Capture the cell that displays the provided text and extract its (x, y) central coordinate. 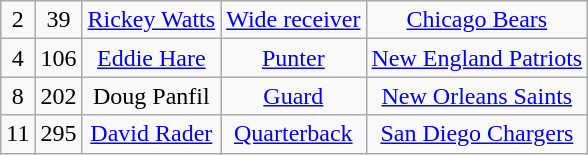
Rickey Watts (152, 20)
Eddie Hare (152, 58)
David Rader (152, 134)
11 (18, 134)
4 (18, 58)
39 (58, 20)
295 (58, 134)
New England Patriots (477, 58)
Doug Panfil (152, 96)
San Diego Chargers (477, 134)
8 (18, 96)
106 (58, 58)
Wide receiver (294, 20)
New Orleans Saints (477, 96)
2 (18, 20)
Punter (294, 58)
Chicago Bears (477, 20)
Guard (294, 96)
202 (58, 96)
Quarterback (294, 134)
